For the text-containing cell, return its midpoint in (x, y) coordinate format. 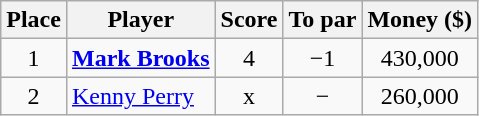
260,000 (420, 96)
Kenny Perry (140, 96)
2 (34, 96)
x (249, 96)
430,000 (420, 58)
Score (249, 20)
1 (34, 58)
To par (322, 20)
Mark Brooks (140, 58)
−1 (322, 58)
Money ($) (420, 20)
− (322, 96)
4 (249, 58)
Player (140, 20)
Place (34, 20)
